Provide the [x, y] coordinate of the cell's center where the given text is located.  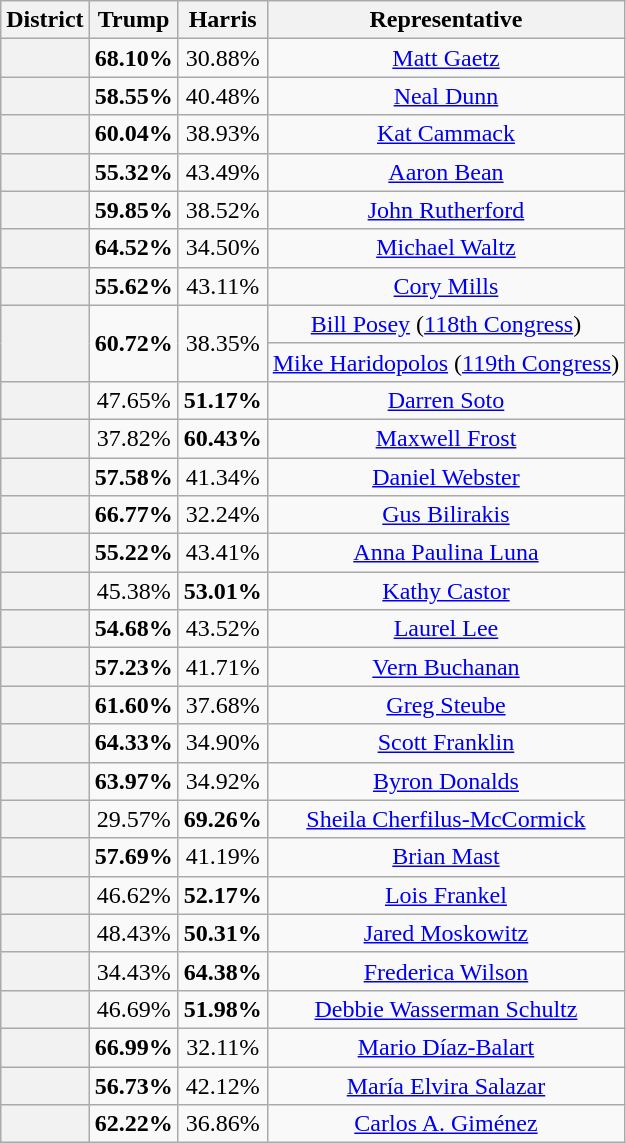
69.26% [222, 819]
57.23% [134, 667]
Bill Posey (118th Congress) [446, 324]
38.35% [222, 343]
Mario Díaz-Balart [446, 1047]
Maxwell Frost [446, 438]
34.43% [134, 971]
Mike Haridopolos (119th Congress) [446, 362]
66.77% [134, 515]
43.41% [222, 553]
40.48% [222, 96]
34.90% [222, 743]
55.62% [134, 286]
41.71% [222, 667]
Neal Dunn [446, 96]
32.11% [222, 1047]
41.19% [222, 857]
50.31% [222, 933]
Harris [222, 20]
60.72% [134, 343]
34.50% [222, 248]
43.49% [222, 172]
43.52% [222, 629]
68.10% [134, 58]
41.34% [222, 477]
54.68% [134, 629]
Byron Donalds [446, 781]
Anna Paulina Luna [446, 553]
47.65% [134, 400]
Debbie Wasserman Schultz [446, 1009]
John Rutherford [446, 210]
Vern Buchanan [446, 667]
53.01% [222, 591]
66.99% [134, 1047]
Scott Franklin [446, 743]
Kat Cammack [446, 134]
38.93% [222, 134]
46.69% [134, 1009]
48.43% [134, 933]
52.17% [222, 895]
37.82% [134, 438]
Trump [134, 20]
Gus Bilirakis [446, 515]
61.60% [134, 705]
64.33% [134, 743]
Laurel Lee [446, 629]
Frederica Wilson [446, 971]
Sheila Cherfilus-McCormick [446, 819]
60.43% [222, 438]
36.86% [222, 1124]
Michael Waltz [446, 248]
Kathy Castor [446, 591]
56.73% [134, 1085]
57.58% [134, 477]
63.97% [134, 781]
42.12% [222, 1085]
43.11% [222, 286]
34.92% [222, 781]
29.57% [134, 819]
Lois Frankel [446, 895]
30.88% [222, 58]
María Elvira Salazar [446, 1085]
Aaron Bean [446, 172]
Darren Soto [446, 400]
59.85% [134, 210]
57.69% [134, 857]
51.17% [222, 400]
62.22% [134, 1124]
60.04% [134, 134]
Carlos A. Giménez [446, 1124]
Brian Mast [446, 857]
64.38% [222, 971]
38.52% [222, 210]
Jared Moskowitz [446, 933]
Daniel Webster [446, 477]
Cory Mills [446, 286]
55.32% [134, 172]
45.38% [134, 591]
Matt Gaetz [446, 58]
55.22% [134, 553]
37.68% [222, 705]
32.24% [222, 515]
64.52% [134, 248]
58.55% [134, 96]
51.98% [222, 1009]
District [45, 20]
Representative [446, 20]
46.62% [134, 895]
Greg Steube [446, 705]
